Determine the [x, y] coordinate at the center of the cell enclosing the given text.  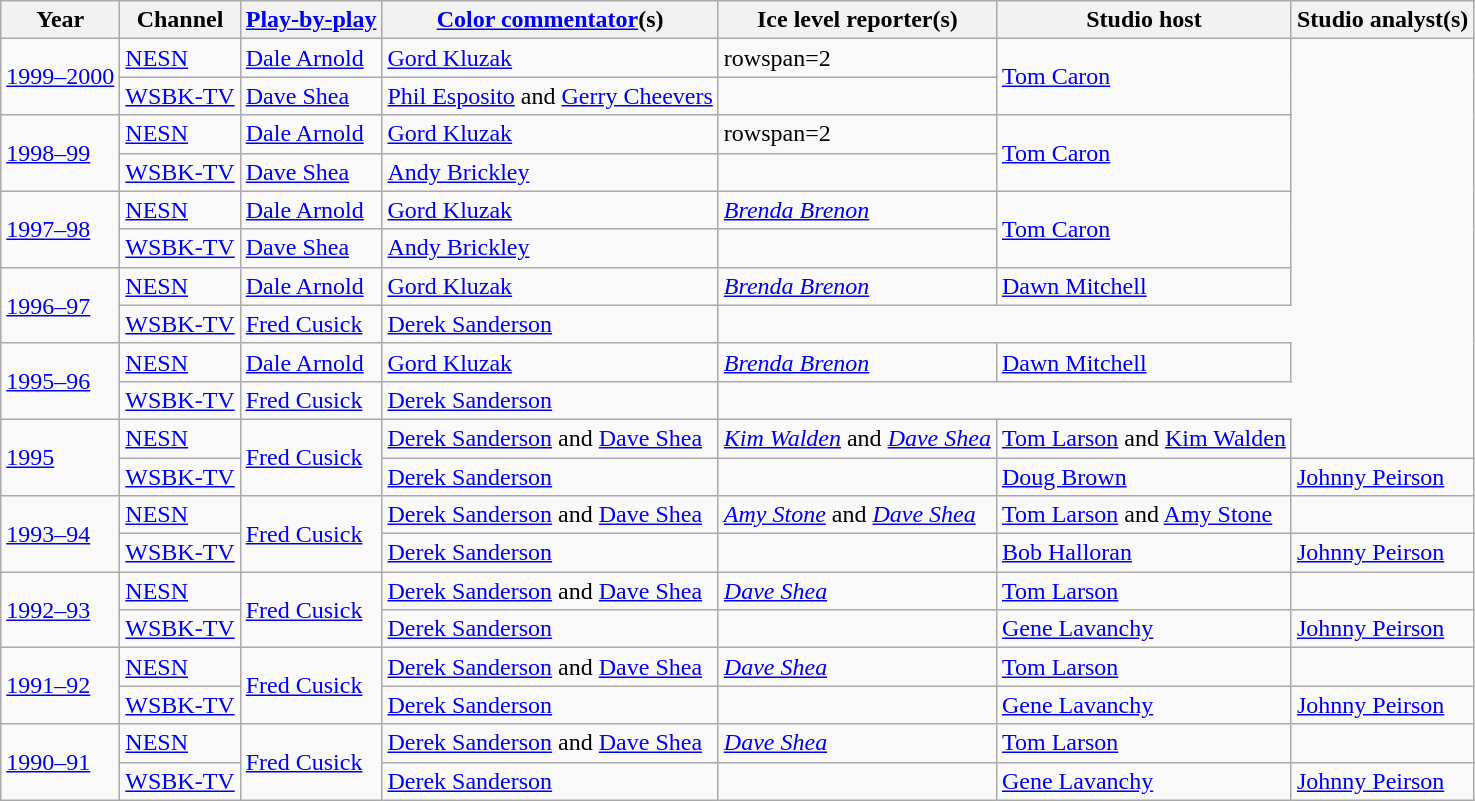
Tom Larson and Amy Stone [1144, 515]
1990–91 [60, 762]
Year [60, 20]
Color commentator(s) [550, 20]
1991–92 [60, 686]
1999–2000 [60, 77]
Phil Esposito and Gerry Cheevers [550, 96]
Play-by-play [311, 20]
Kim Walden and Dave Shea [857, 438]
1996–97 [60, 305]
Studio analyst(s) [1382, 20]
1995–96 [60, 381]
Bob Halloran [1144, 553]
Doug Brown [1144, 477]
Studio host [1144, 20]
Tom Larson and Kim Walden [1144, 438]
1992–93 [60, 610]
Ice level reporter(s) [857, 20]
Channel [180, 20]
1993–94 [60, 534]
Amy Stone and Dave Shea [857, 515]
1995 [60, 457]
1997–98 [60, 229]
1998–99 [60, 153]
